Search for the cell housing the specified text and yield its [X, Y] center coordinate. 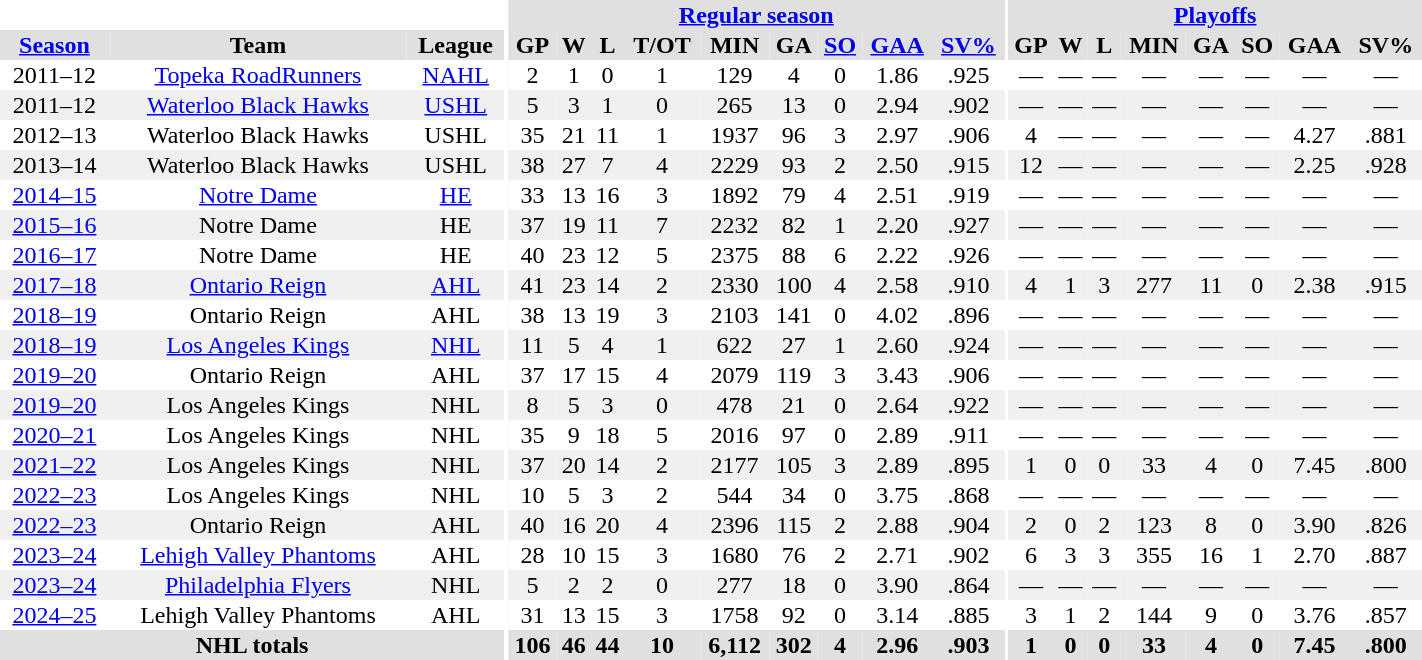
Philadelphia Flyers [258, 585]
.928 [1386, 165]
355 [1154, 555]
1758 [735, 615]
2.51 [897, 195]
2.22 [897, 255]
2017–18 [54, 285]
1680 [735, 555]
3.43 [897, 375]
.885 [968, 615]
129 [735, 75]
.887 [1386, 555]
119 [794, 375]
144 [1154, 615]
.868 [968, 495]
.911 [968, 435]
2.97 [897, 135]
.926 [968, 255]
17 [574, 375]
2330 [735, 285]
478 [735, 405]
2396 [735, 525]
.864 [968, 585]
2020–21 [54, 435]
.904 [968, 525]
2014–15 [54, 195]
.924 [968, 345]
4.27 [1314, 135]
41 [532, 285]
141 [794, 315]
34 [794, 495]
28 [532, 555]
544 [735, 495]
82 [794, 225]
3.75 [897, 495]
2.70 [1314, 555]
4.02 [897, 315]
2229 [735, 165]
2079 [735, 375]
92 [794, 615]
88 [794, 255]
.927 [968, 225]
.925 [968, 75]
2.96 [897, 645]
.896 [968, 315]
1892 [735, 195]
Topeka RoadRunners [258, 75]
2232 [735, 225]
2021–22 [54, 465]
2.71 [897, 555]
League [456, 45]
Regular season [756, 15]
2016 [735, 435]
.895 [968, 465]
2.58 [897, 285]
46 [574, 645]
76 [794, 555]
2.60 [897, 345]
2177 [735, 465]
.903 [968, 645]
115 [794, 525]
2.25 [1314, 165]
.881 [1386, 135]
2.20 [897, 225]
2.38 [1314, 285]
.919 [968, 195]
NAHL [456, 75]
Season [54, 45]
1937 [735, 135]
106 [532, 645]
.826 [1386, 525]
44 [608, 645]
123 [1154, 525]
79 [794, 195]
105 [794, 465]
96 [794, 135]
T/OT [662, 45]
3.14 [897, 615]
Playoffs [1215, 15]
NHL totals [252, 645]
97 [794, 435]
2.88 [897, 525]
2013–14 [54, 165]
2.50 [897, 165]
265 [735, 105]
2103 [735, 315]
302 [794, 645]
93 [794, 165]
2.94 [897, 105]
3.76 [1314, 615]
100 [794, 285]
2.64 [897, 405]
.922 [968, 405]
2375 [735, 255]
Team [258, 45]
2024–25 [54, 615]
31 [532, 615]
622 [735, 345]
2012–13 [54, 135]
.910 [968, 285]
1.86 [897, 75]
6,112 [735, 645]
2015–16 [54, 225]
.857 [1386, 615]
2016–17 [54, 255]
